Return the [X, Y] coordinate for the center point of the cell that contains the specified text.  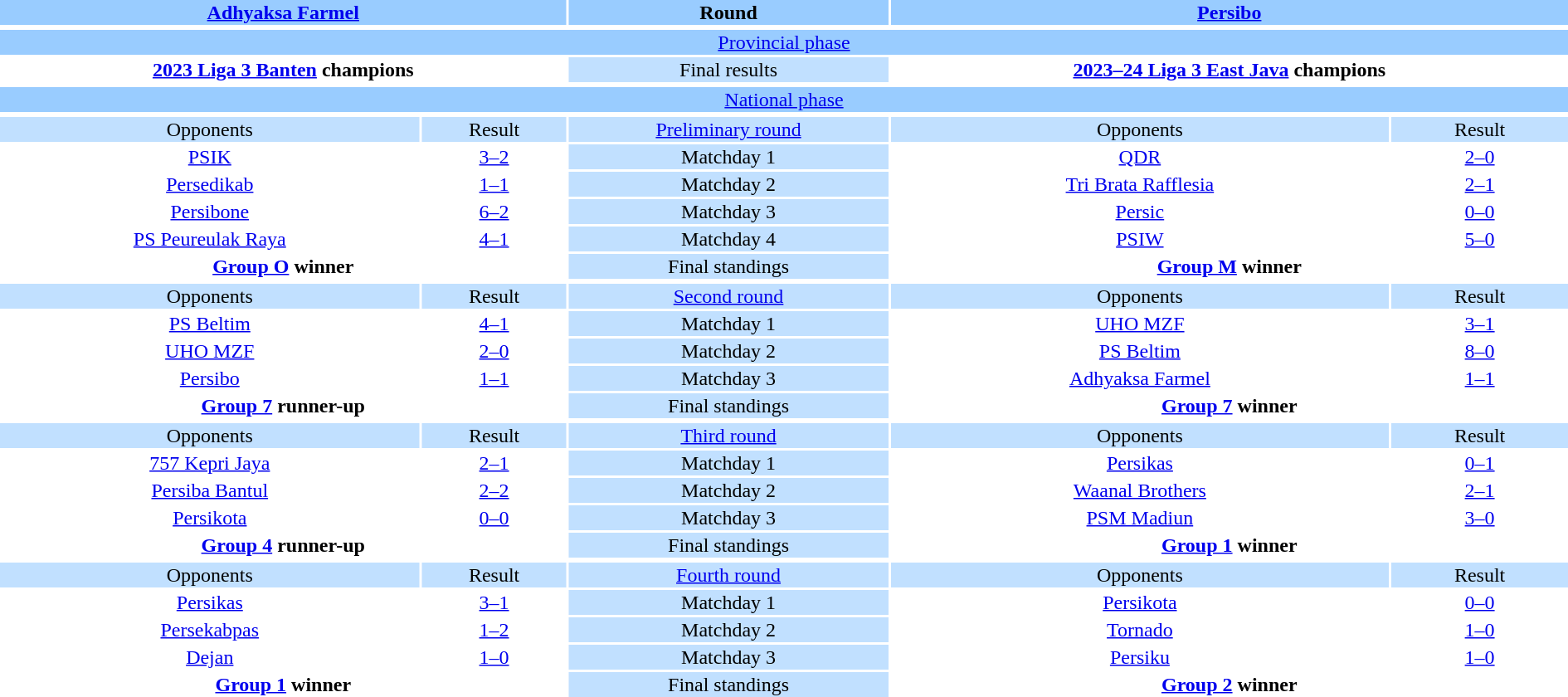
2023–24 Liga 3 East Java champions [1230, 70]
Persiku [1140, 657]
Fourth round [728, 575]
Group M winner [1230, 266]
QDR [1140, 157]
Persibone [210, 212]
PSM Madiun [1140, 518]
Dejan [210, 657]
Waanal Brothers [1140, 490]
8–0 [1480, 351]
PSIK [210, 157]
Tri Brata Rafflesia [1140, 184]
Preliminary round [728, 129]
Persekabpas [210, 630]
Persedikab [210, 184]
Matchday 4 [728, 239]
1–2 [494, 630]
Provincial phase [784, 42]
Group 7 runner-up [284, 406]
PS Peureulak Raya [210, 239]
3–0 [1480, 518]
2–2 [494, 490]
Third round [728, 436]
Group 4 runner-up [284, 545]
Final results [728, 70]
Persic [1140, 212]
Group O winner [284, 266]
Round [728, 12]
Tornado [1140, 630]
Group 7 winner [1230, 406]
PSIW [1140, 239]
Persiba Bantul [210, 490]
National phase [784, 100]
Second round [728, 296]
757 Kepri Jaya [210, 463]
6–2 [494, 212]
Group 2 winner [1230, 685]
3–2 [494, 157]
2023 Liga 3 Banten champions [284, 70]
0–1 [1480, 463]
5–0 [1480, 239]
